Find where the given text appears and provide that cell's center as [X, Y] coordinate. 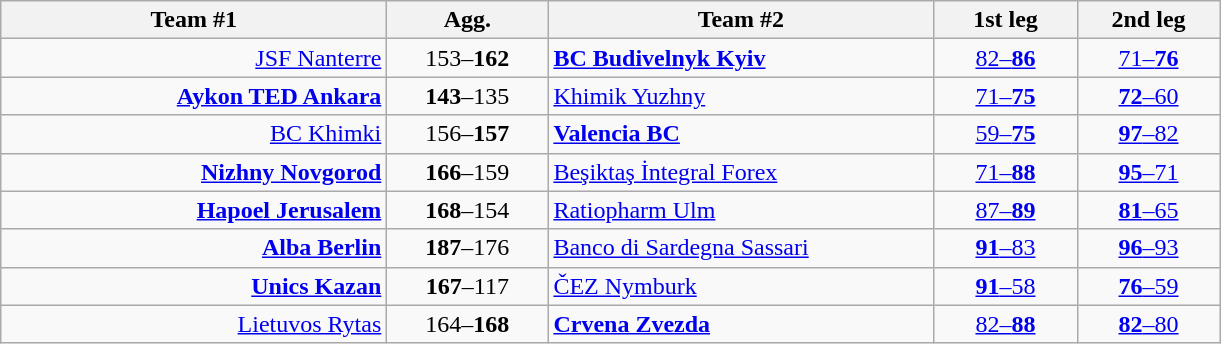
Beşiktaş İntegral Forex [741, 172]
82–80 [1148, 324]
71–75 [1006, 96]
Team #2 [741, 20]
Alba Berlin [194, 248]
Aykon TED Ankara [194, 96]
82–86 [1006, 58]
71–76 [1148, 58]
BC Budivelnyk Kyiv [741, 58]
72–60 [1148, 96]
168–154 [468, 210]
143–135 [468, 96]
97–82 [1148, 134]
Ratiopharm Ulm [741, 210]
59–75 [1006, 134]
71–88 [1006, 172]
95–71 [1148, 172]
87–89 [1006, 210]
96–93 [1148, 248]
Unics Kazan [194, 286]
91–83 [1006, 248]
Nizhny Novgorod [194, 172]
2nd leg [1148, 20]
156–157 [468, 134]
Hapoel Jerusalem [194, 210]
JSF Nanterre [194, 58]
Valencia BC [741, 134]
164–168 [468, 324]
Team #1 [194, 20]
Banco di Sardegna Sassari [741, 248]
81–65 [1148, 210]
82–88 [1006, 324]
166–159 [468, 172]
Crvena Zvezda [741, 324]
BC Khimki [194, 134]
ČEZ Nymburk [741, 286]
1st leg [1006, 20]
76–59 [1148, 286]
167–117 [468, 286]
Khimik Yuzhny [741, 96]
Agg. [468, 20]
Lietuvos Rytas [194, 324]
153–162 [468, 58]
91–58 [1006, 286]
187–176 [468, 248]
